Output the (x, y) coordinate of the center of the cell containing the given text.  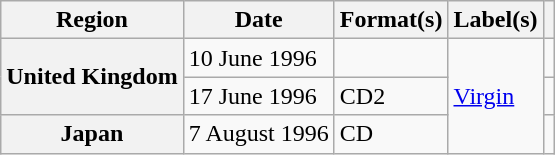
Virgin (496, 96)
United Kingdom (92, 77)
Date (258, 20)
Format(s) (391, 20)
CD2 (391, 96)
Region (92, 20)
10 June 1996 (258, 58)
7 August 1996 (258, 134)
Label(s) (496, 20)
CD (391, 134)
17 June 1996 (258, 96)
Japan (92, 134)
